Provide the [x, y] coordinate of the cell's center where the given text is located.  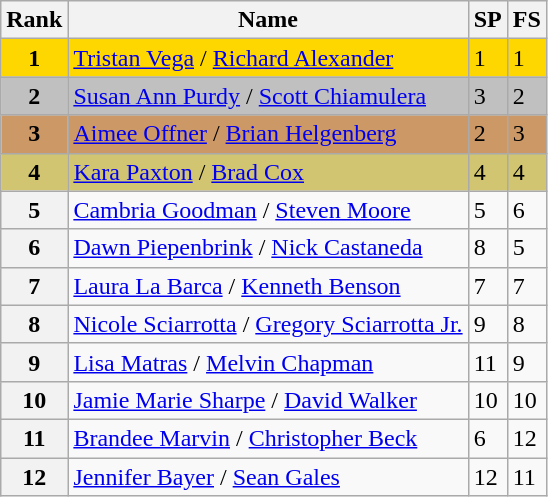
Dawn Piepenbrink / Nick Castaneda [268, 248]
Aimee Offner / Brian Helgenberg [268, 134]
Tristan Vega / Richard Alexander [268, 58]
Lisa Matras / Melvin Chapman [268, 362]
Nicole Sciarrotta / Gregory Sciarrotta Jr. [268, 324]
Jamie Marie Sharpe / David Walker [268, 400]
Jennifer Bayer / Sean Gales [268, 477]
Kara Paxton / Brad Cox [268, 172]
Brandee Marvin / Christopher Beck [268, 438]
Cambria Goodman / Steven Moore [268, 210]
Rank [34, 20]
Name [268, 20]
Laura La Barca / Kenneth Benson [268, 286]
Susan Ann Purdy / Scott Chiamulera [268, 96]
FS [526, 20]
SP [488, 20]
